Pinpoint the cell where the given text exists, returning its [X, Y] midpoint coordinate. 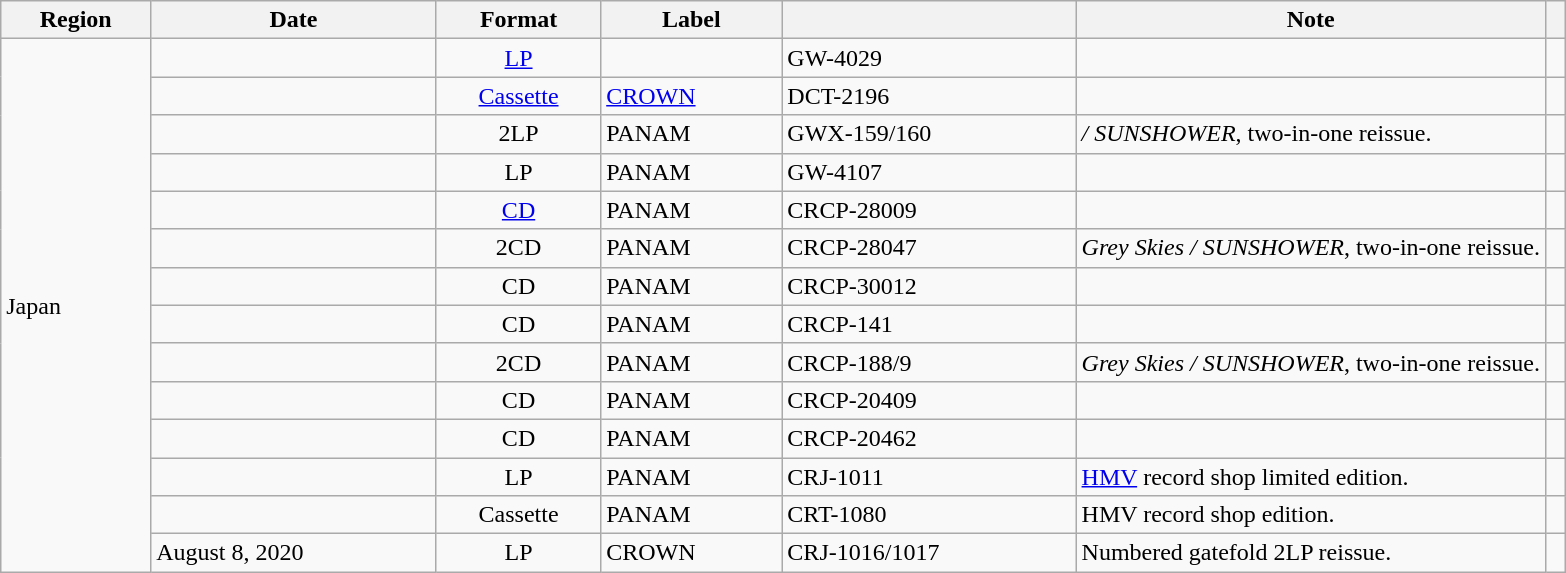
CRCP-141 [929, 324]
August 8, 2020 [294, 553]
CRCP-20462 [929, 438]
CRJ-1016/1017 [929, 553]
/ SUNSHOWER, two-in-one reissue. [1310, 134]
CRCP-20409 [929, 400]
GWX-159/160 [929, 134]
GW-4107 [929, 172]
CRT-1080 [929, 515]
GW-4029 [929, 58]
HMV record shop limited edition. [1310, 477]
CRCP-30012 [929, 286]
Numbered gatefold 2LP reissue. [1310, 553]
Japan [76, 306]
HMV record shop edition. [1310, 515]
CRJ-1011 [929, 477]
Region [76, 20]
Label [692, 20]
CRCP-188/9 [929, 362]
Format [518, 20]
CRCP-28009 [929, 210]
Note [1310, 20]
2LP [518, 134]
CRCP-28047 [929, 248]
Date [294, 20]
DCT-2196 [929, 96]
